Find where the given text appears and provide that cell's center as (x, y) coordinate. 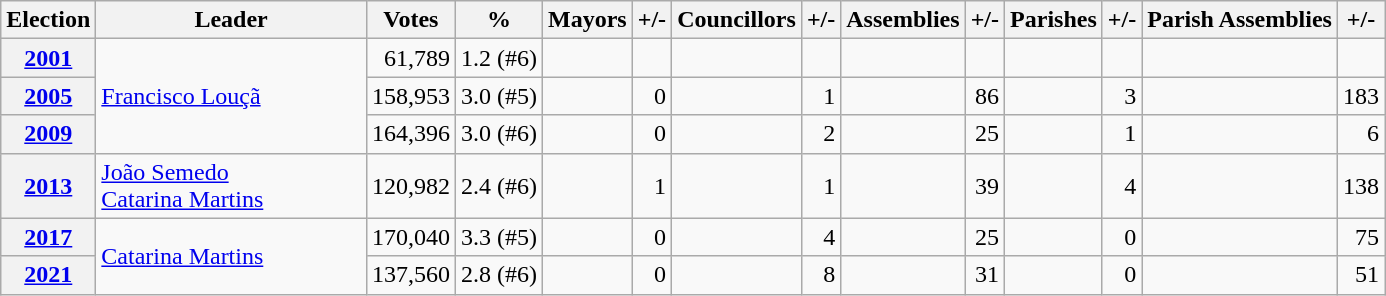
3.0 (#6) (498, 134)
6 (1360, 134)
120,982 (410, 186)
1.2 (#6) (498, 58)
2021 (48, 275)
Election (48, 20)
138 (1360, 186)
Parishes (1054, 20)
Parish Assemblies (1240, 20)
86 (984, 96)
170,040 (410, 237)
João SemedoCatarina Martins (232, 186)
2005 (48, 96)
61,789 (410, 58)
75 (1360, 237)
% (498, 20)
Assemblies (903, 20)
8 (820, 275)
Mayors (587, 20)
2.8 (#6) (498, 275)
Votes (410, 20)
3.3 (#5) (498, 237)
2001 (48, 58)
51 (1360, 275)
137,560 (410, 275)
3 (1122, 96)
158,953 (410, 96)
2017 (48, 237)
Councillors (737, 20)
Francisco Louçã (232, 96)
2013 (48, 186)
183 (1360, 96)
31 (984, 275)
2009 (48, 134)
164,396 (410, 134)
3.0 (#5) (498, 96)
Catarina Martins (232, 256)
Leader (232, 20)
39 (984, 186)
2 (820, 134)
2.4 (#6) (498, 186)
